Identify which cell holds the provided text, then report its [X, Y] central coordinate. 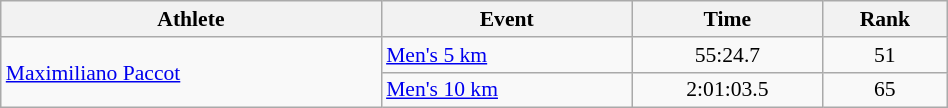
Men's 5 km [506, 55]
Event [506, 19]
Men's 10 km [506, 90]
2:01:03.5 [727, 90]
Time [727, 19]
65 [884, 90]
51 [884, 55]
Rank [884, 19]
Maximiliano Paccot [191, 72]
Athlete [191, 19]
55:24.7 [727, 55]
